Return [x, y] of the center of cell containing provided text 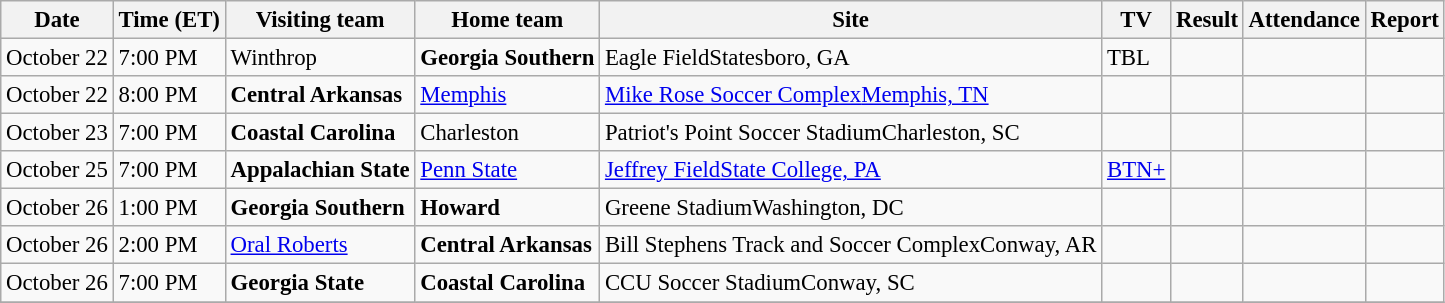
Memphis [508, 95]
Site [851, 20]
CCU Soccer StadiumConway, SC [851, 283]
Georgia State [320, 283]
1:00 PM [169, 208]
Visiting team [320, 20]
Mike Rose Soccer ComplexMemphis, TN [851, 95]
Greene StadiumWashington, DC [851, 208]
Report [1404, 20]
TV [1136, 20]
Oral Roberts [320, 245]
Eagle FieldStatesboro, GA [851, 58]
Time (ET) [169, 20]
Result [1208, 20]
8:00 PM [169, 95]
Penn State [508, 170]
Date [57, 20]
October 25 [57, 170]
Howard [508, 208]
Charleston [508, 133]
October 23 [57, 133]
Bill Stephens Track and Soccer ComplexConway, AR [851, 245]
Attendance [1304, 20]
Jeffrey FieldState College, PA [851, 170]
2:00 PM [169, 245]
TBL [1136, 58]
BTN+ [1136, 170]
Appalachian State [320, 170]
Home team [508, 20]
Winthrop [320, 58]
Patriot's Point Soccer StadiumCharleston, SC [851, 133]
